Return [X, Y] of the center of cell containing provided text 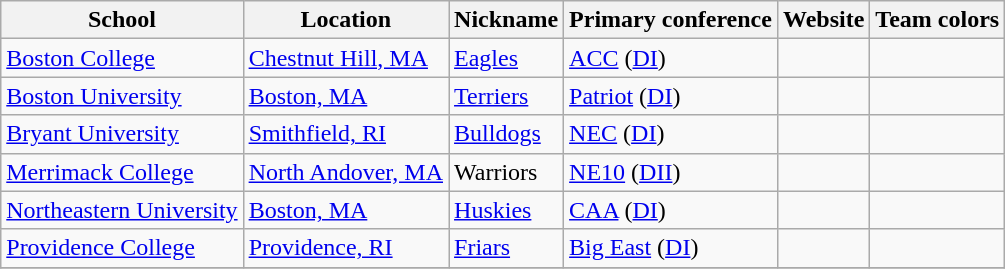
Eagles [506, 58]
ACC (DI) [671, 58]
Providence College [122, 248]
Huskies [506, 210]
Website [823, 20]
Team colors [938, 20]
Location [346, 20]
Boston University [122, 96]
Bulldogs [506, 134]
Friars [506, 248]
Big East (DI) [671, 248]
North Andover, MA [346, 172]
Merrimack College [122, 172]
Nickname [506, 20]
NE10 (DII) [671, 172]
Chestnut Hill, MA [346, 58]
Warriors [506, 172]
CAA (DI) [671, 210]
Terriers [506, 96]
Patriot (DI) [671, 96]
Providence, RI [346, 248]
Smithfield, RI [346, 134]
NEC (DI) [671, 134]
Bryant University [122, 134]
Boston College [122, 58]
Northeastern University [122, 210]
Primary conference [671, 20]
School [122, 20]
